Locate the cell with the specified text and output its (X, Y) center coordinate. 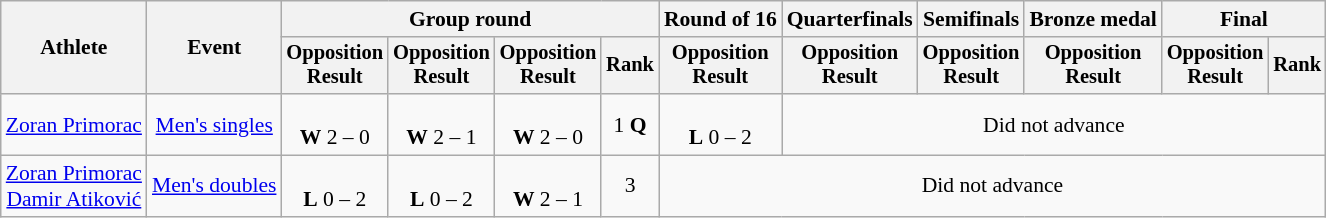
Bronze medal (1092, 19)
Men's singles (214, 124)
Round of 16 (720, 19)
Zoran Primorac (74, 124)
Final (1244, 19)
Semifinals (972, 19)
Men's doubles (214, 186)
Athlete (74, 48)
3 (630, 186)
1 Q (630, 124)
Group round (470, 19)
Event (214, 48)
Zoran PrimoracDamir Atiković (74, 186)
Quarterfinals (850, 19)
